Locate the cell with the specified text and output its [X, Y] center coordinate. 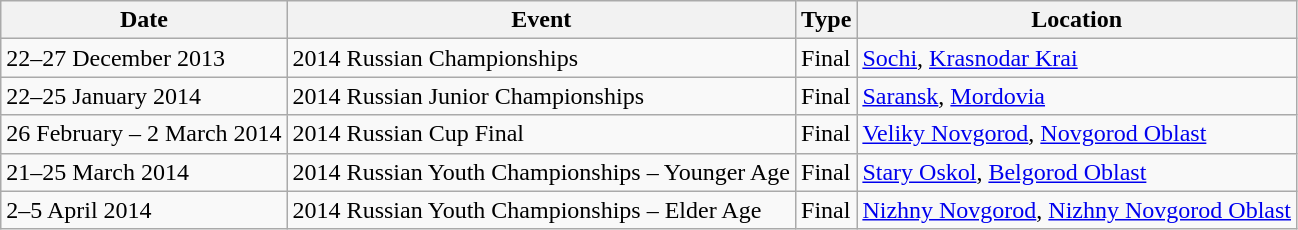
22–27 December 2013 [144, 58]
Veliky Novgorod, Novgorod Oblast [1077, 134]
Nizhny Novgorod, Nizhny Novgorod Oblast [1077, 210]
Type [826, 20]
Event [541, 20]
21–25 March 2014 [144, 172]
Saransk, Mordovia [1077, 96]
2014 Russian Cup Final [541, 134]
2014 Russian Championships [541, 58]
2–5 April 2014 [144, 210]
2014 Russian Youth Championships – Elder Age [541, 210]
Stary Oskol, Belgorod Oblast [1077, 172]
2014 Russian Junior Championships [541, 96]
Location [1077, 20]
26 February – 2 March 2014 [144, 134]
Sochi, Krasnodar Krai [1077, 58]
Date [144, 20]
22–25 January 2014 [144, 96]
2014 Russian Youth Championships – Younger Age [541, 172]
